Return the (x, y) coordinate for the center point of the cell that contains the specified text.  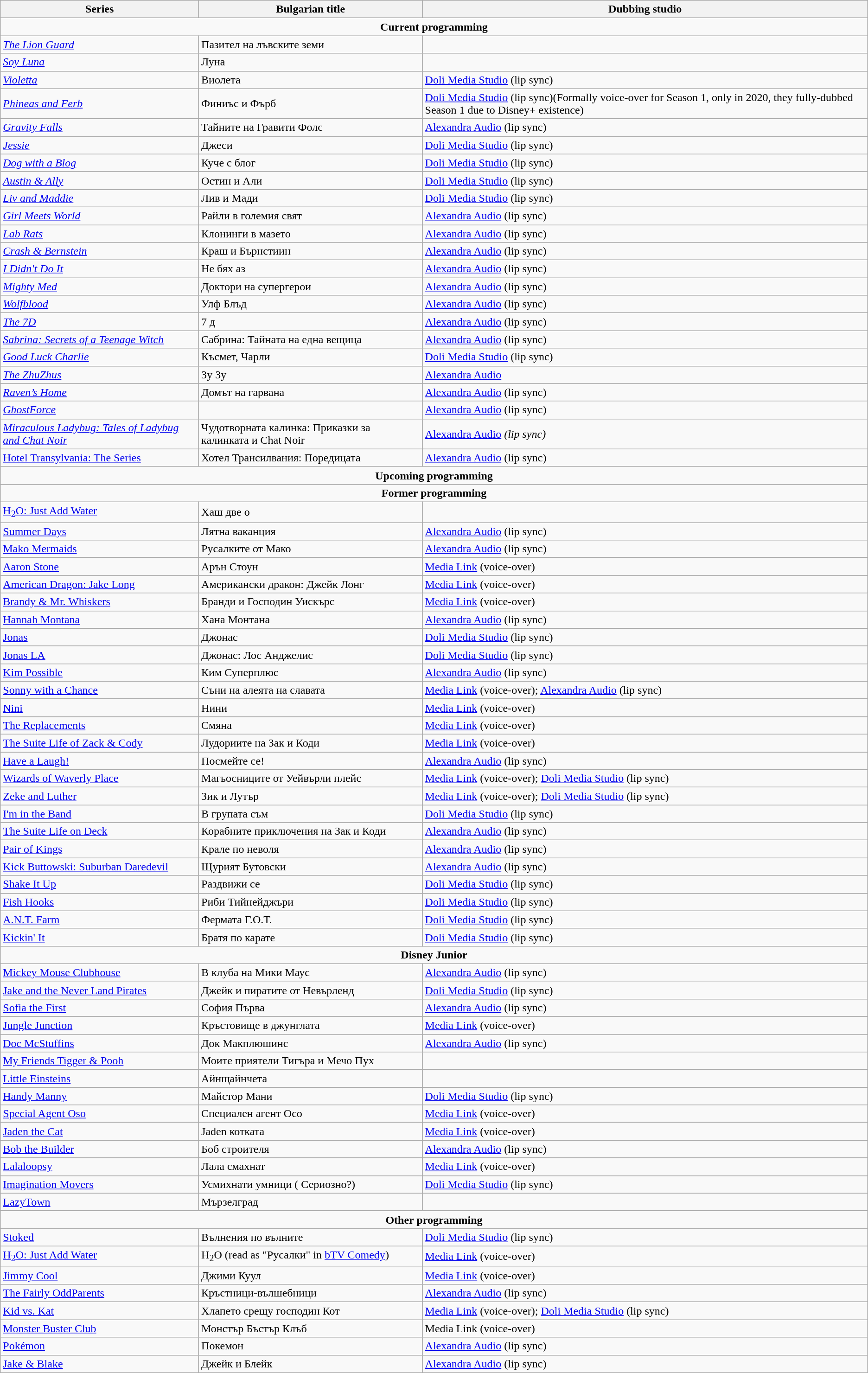
Miraculous Ladybug: Tales of Ladybug and Chat Noir (100, 434)
Арън Стоун (311, 567)
Zeke and Luther (100, 796)
Луна (311, 62)
В клуба на Мики Маус (311, 972)
Good Luck Charlie (100, 357)
H2O (read as "Русалки" in bTV Comedy) (311, 1256)
Wolfblood (100, 304)
Alexandra Audio (645, 375)
Dog with a Blog (100, 163)
Disney Junior (434, 955)
Хотел Трансилвания: Поредицата (311, 458)
Kid vs. Kat (100, 1311)
Brandy & Mr. Whiskers (100, 602)
Raven’s Home (100, 392)
Хаш две о (311, 512)
Doc McStuffins (100, 1043)
Jonas (100, 637)
Jonas LA (100, 655)
Stoked (100, 1237)
Sofia the First (100, 1008)
Братя по карате (311, 937)
Little Einsteins (100, 1079)
Jake & Blake (100, 1364)
The Replacements (100, 725)
Тайните на Гравити Фолс (311, 128)
Крале по неволя (311, 849)
Щурият Бутовски (311, 867)
Джейк и пиратите от Невърленд (311, 990)
В групата съм (311, 814)
Виолета (311, 80)
Jaden котката (311, 1131)
Док Макплюшинс (311, 1043)
Хана Монтана (311, 619)
Зу Зу (311, 375)
Jaden the Cat (100, 1131)
Нини (311, 708)
Финиъс и Фърб (311, 104)
The Suite Life of Zack & Cody (100, 743)
Джейк и Блейк (311, 1364)
Остин и Али (311, 180)
Jungle Junction (100, 1026)
Gravity Falls (100, 128)
Lab Rats (100, 233)
Моите приятели Тигъра и Мечо Пух (311, 1061)
Lalaloopsy (100, 1167)
Ким Суперплюс (311, 672)
The Fairly OddParents (100, 1293)
American Dragon: Jake Long (100, 584)
Лив и Мади (311, 198)
Soy Luna (100, 62)
Handy Manny (100, 1096)
Fish Hooks (100, 902)
Shake It Up (100, 884)
A.N.T. Farm (100, 920)
Боб строителя (311, 1149)
Куче с блог (311, 163)
The Lion Guard (100, 45)
Пазител на лъвските земи (311, 45)
Покемон (311, 1346)
Kim Possible (100, 672)
Bob the Builder (100, 1149)
Монстър Бъстър Клъб (311, 1328)
Смяна (311, 725)
Чудотворната калинка: Приказки за калинката и Chat Noir (311, 434)
Вълнения по вълните (311, 1237)
Doli Media Studio (lip sync)(Formally voice-over for Season 1, only in 2020, they fully-dubbed Season 1 due to Disney+ existence) (645, 104)
Русалките от Мако (311, 549)
Phineas and Ferb (100, 104)
Джонас: Лос Анджелис (311, 655)
Корабните приключения на Зак и Коди (311, 831)
The ZhuZhus (100, 375)
Jake and the Never Land Pirates (100, 990)
Доктори на супергерои (311, 287)
Jessie (100, 145)
Pokémon (100, 1346)
Късмет, Чарли (311, 357)
Джими Куул (311, 1276)
Series (100, 9)
Лудориите на Зак и Коди (311, 743)
The Suite Life on Deck (100, 831)
Съни на алеята на славата (311, 690)
Хлапето срещу господин Кот (311, 1311)
Monster Buster Club (100, 1328)
LazyTown (100, 1202)
Американски дракон: Джейк Лонг (311, 584)
Jimmy Cool (100, 1276)
Current programming (434, 27)
Other programming (434, 1220)
Special Agent Oso (100, 1114)
Райли в големия свят (311, 216)
Violetta (100, 80)
Kickin' It (100, 937)
Former programming (434, 493)
GhostForce (100, 410)
Мързелград (311, 1202)
Upcoming programming (434, 475)
Sabrina: Secrets of a Teenage Witch (100, 339)
Кръстовище в джунглата (311, 1026)
Риби Тийнейджъри (311, 902)
Liv and Maddie (100, 198)
Mako Mermaids (100, 549)
Girl Meets World (100, 216)
Джонас (311, 637)
Бранди и Господин Уискърс (311, 602)
I'm in the Band (100, 814)
Kick Buttowski: Suburban Daredevil (100, 867)
Сабрина: Тайната на една вещица (311, 339)
Aaron Stone (100, 567)
The 7D (100, 322)
Hotel Transylvania: The Series (100, 458)
I Didn't Do It (100, 269)
Кръстници-вълшебници (311, 1293)
Джеси (311, 145)
Bulgarian title (311, 9)
Wizards of Waverly Place (100, 779)
7 д (311, 322)
Усмихнати умници ( Сериозно?) (311, 1184)
Раздвижи се (311, 884)
Домът на гарвана (311, 392)
Have a Laugh! (100, 761)
Зик и Лутър (311, 796)
Sonny with a Chance (100, 690)
Mighty Med (100, 287)
Nini (100, 708)
Посмейте се! (311, 761)
Hannah Montana (100, 619)
My Friends Tigger & Pooh (100, 1061)
Специален агент Осо (311, 1114)
Краш и Бърнстиин (311, 251)
Summer Days (100, 531)
Pair of Kings (100, 849)
Фермата Г.О.Т. (311, 920)
Austin & Ally (100, 180)
Магьосниците от Уейвърли плейс (311, 779)
Лятна ваканция (311, 531)
Crash & Bernstein (100, 251)
Dubbing studio (645, 9)
Улф Блъд (311, 304)
Mickey Mouse Clubhouse (100, 972)
Лала смахнат (311, 1167)
Майстор Мани (311, 1096)
София Първа (311, 1008)
Айнщайнчета (311, 1079)
Imagination Movers (100, 1184)
Media Link (voice-over); Alexandra Audio (lip sync) (645, 690)
Не бях аз (311, 269)
Клонинги в мазето (311, 233)
